For the text-containing cell, return its midpoint in [x, y] coordinate format. 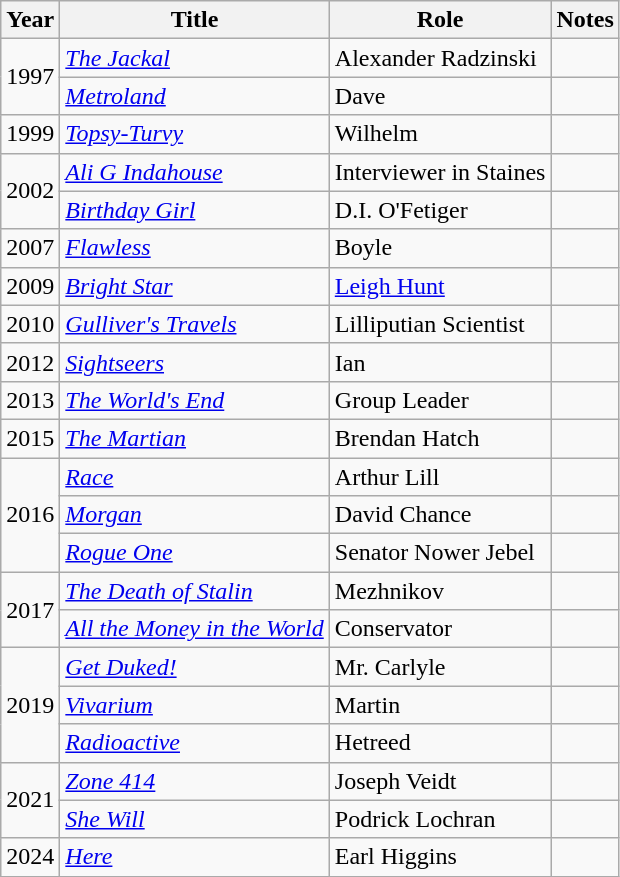
Mr. Carlyle [440, 667]
Rogue One [194, 553]
Brendan Hatch [440, 438]
Leigh Hunt [440, 286]
Notes [585, 20]
Wilhelm [440, 134]
Joseph Veidt [440, 781]
2009 [30, 286]
She Will [194, 819]
Martin [440, 705]
1999 [30, 134]
Interviewer in Staines [440, 172]
Arthur Lill [440, 477]
The Martian [194, 438]
2019 [30, 705]
Conservator [440, 629]
Boyle [440, 248]
Title [194, 20]
2024 [30, 857]
Race [194, 477]
Radioactive [194, 743]
Vivarium [194, 705]
Lilliputian Scientist [440, 324]
Flawless [194, 248]
Year [30, 20]
2002 [30, 191]
The Death of Stalin [194, 591]
D.I. O'Fetiger [440, 210]
2017 [30, 610]
Zone 414 [194, 781]
2007 [30, 248]
Alexander Radzinski [440, 58]
2021 [30, 800]
Mezhnikov [440, 591]
Dave [440, 96]
Hetreed [440, 743]
The World's End [194, 400]
Ali G Indahouse [194, 172]
2013 [30, 400]
Earl Higgins [440, 857]
2012 [30, 362]
1997 [30, 77]
Gulliver's Travels [194, 324]
2010 [30, 324]
2015 [30, 438]
Morgan [194, 515]
Here [194, 857]
Bright Star [194, 286]
All the Money in the World [194, 629]
Group Leader [440, 400]
Senator Nower Jebel [440, 553]
Birthday Girl [194, 210]
Podrick Lochran [440, 819]
The Jackal [194, 58]
Metroland [194, 96]
2016 [30, 515]
David Chance [440, 515]
Sightseers [194, 362]
Role [440, 20]
Topsy-Turvy [194, 134]
Ian [440, 362]
Get Duked! [194, 667]
